Capture the cell that displays the provided text and extract its [x, y] central coordinate. 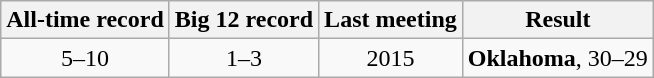
Result [558, 20]
Last meeting [391, 20]
5–10 [86, 58]
1–3 [244, 58]
2015 [391, 58]
All-time record [86, 20]
Oklahoma, 30–29 [558, 58]
Big 12 record [244, 20]
